Extract the (X, Y) coordinate from the center of the cell holding the provided text.  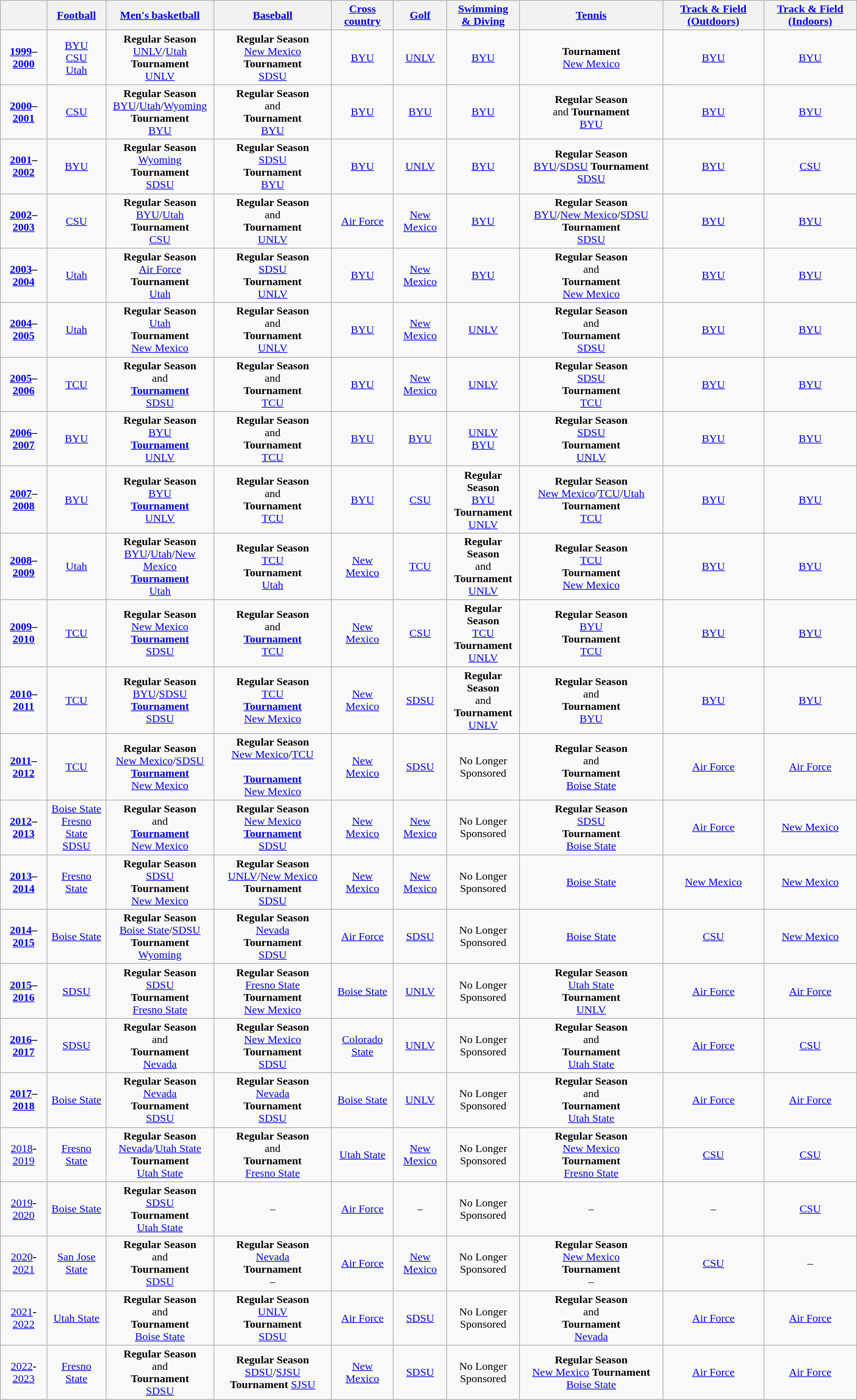
Baseball (273, 16)
2010–2011 (24, 700)
UNLV BYU (483, 438)
Regular Season andTournamentFresno State (273, 1154)
Regular Season SDSU TournamentNew Mexico (160, 882)
1999–2000 (24, 58)
Regular Season and Tournament BYU (273, 112)
2016–2017 (24, 1045)
Football (76, 16)
Regular Season andTournamentBoise State (160, 1318)
Regular SeasonNew Mexico/TCUTournamentNew Mexico (273, 767)
2011–2012 (24, 767)
Track & Field (Indoors) (810, 16)
Regular Season UNLVTournamentSDSU (273, 1318)
Regular SeasonTCUTournamentNew Mexico (591, 566)
Regular Season SDSU TournamentBoise State (591, 827)
Regular Season Wyoming Tournament SDSU (160, 167)
Regular Season Boise State/SDSU TournamentWyoming (160, 936)
Regular SeasonSDSUTournamentUtah State (160, 1209)
BYU CSU Utah (76, 58)
Regular Season and Tournament SDSU (160, 384)
Regular Season New Mexico/SDSU Tournament New Mexico (160, 767)
Regular Season SDSU TournamentFresno State (160, 991)
2009–2010 (24, 633)
2003–2004 (24, 276)
Regular Season New MexicoTournamentFresno State (591, 1154)
2013–2014 (24, 882)
Regular Season Fresno StateTournamentNew Mexico (273, 991)
Regular Season and TournamentTCU (273, 438)
2000–2001 (24, 112)
2008–2009 (24, 566)
Regular Season Utah StateTournamentUNLV (591, 991)
Cross country (363, 16)
Regular Season and TournamentBYU (591, 700)
Regular Season BYU/Utah/New Mexico Tournament Utah (160, 566)
2007–2008 (24, 499)
2001–2002 (24, 167)
Regular Season BYU Tournament TCU (591, 633)
Golf (420, 16)
Regular SeasonNew Mexico Tournament Boise State (591, 1372)
Regular Season BYU/Utah/Wyoming Tournament BYU (160, 112)
2005–2006 (24, 384)
Regular Season TCUTournamentUtah (273, 566)
2019-2020 (24, 1209)
Swimming & Diving (483, 16)
Regular Season BYU/New Mexico/SDSUTournament SDSU (591, 221)
Track & Field (Outdoors) (713, 16)
2018-2019 (24, 1154)
Regular Season andTournament SDSU (591, 330)
Regular Season NevadaTournament– (273, 1263)
Regular Season Utah Tournament New Mexico (160, 330)
Colorado State (363, 1045)
Tournament New Mexico (591, 58)
Boise StateFresno StateSDSU (76, 827)
Regular Season TCUTournament New Mexico (273, 700)
2014–2015 (24, 936)
Regular Season BYU/Utah Tournament CSU (160, 221)
2022-2023 (24, 1372)
Regular Season TCU Tournament UNLV (483, 633)
2021-2022 (24, 1318)
Regular Season and Tournament Boise State (591, 767)
Regular Season Air Force Tournament Utah (160, 276)
Men's basketball (160, 16)
Regular Season UNLV/Utah Tournament UNLV (160, 58)
Regular Season New Mexico/TCU/UtahTournamentTCU (591, 499)
Tennis (591, 16)
Regular SeasonSDSU/SJSU Tournament SJSU (273, 1372)
2002–2003 (24, 221)
2017–2018 (24, 1100)
2020-2021 (24, 1263)
San Jose State (76, 1263)
Regular Season SDSU Tournament TCU (591, 384)
2004–2005 (24, 330)
2006–2007 (24, 438)
Regular Seasonand Tournament BYU (591, 112)
Regular SeasonNevadaTournamentSDSU (160, 1100)
Regular Season SDSU Tournament BYU (273, 167)
2012–2013 (24, 827)
2015–2016 (24, 991)
Regular Season New MexicoTournament– (591, 1263)
Regular SeasonNevada/Utah StateTournamentUtah State (160, 1154)
Regular Season UNLV/New Mexico TournamentSDSU (273, 882)
